Return the [x, y] coordinate for the center point of the cell that contains the specified text.  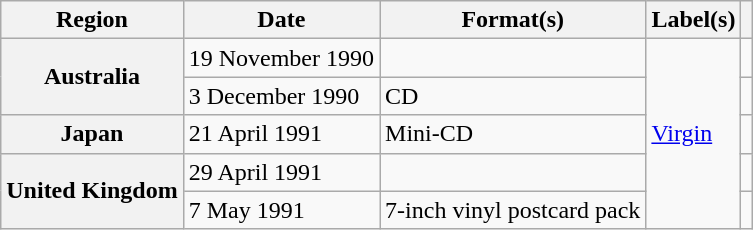
CD [513, 96]
Australia [92, 77]
Virgin [694, 134]
Japan [92, 134]
7 May 1991 [281, 210]
Label(s) [694, 20]
United Kingdom [92, 191]
Mini-CD [513, 134]
Region [92, 20]
7-inch vinyl postcard pack [513, 210]
3 December 1990 [281, 96]
21 April 1991 [281, 134]
29 April 1991 [281, 172]
Date [281, 20]
19 November 1990 [281, 58]
Format(s) [513, 20]
